Locate the cell with the specified text and output its [x, y] center coordinate. 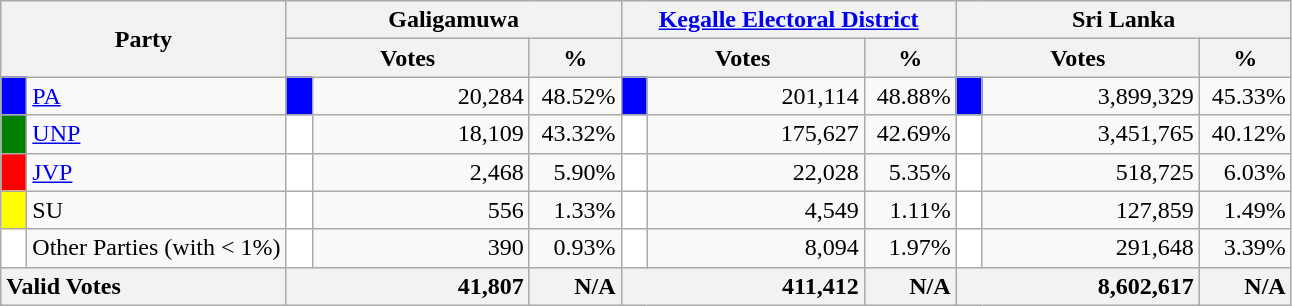
1.97% [910, 248]
3,899,329 [1090, 96]
SU [156, 210]
0.93% [575, 248]
Valid Votes [144, 286]
40.12% [1245, 134]
411,412 [742, 286]
518,725 [1090, 172]
8,602,617 [1078, 286]
556 [420, 210]
22,028 [756, 172]
4,549 [756, 210]
5.35% [910, 172]
PA [156, 96]
127,859 [1090, 210]
6.03% [1245, 172]
18,109 [420, 134]
2,468 [420, 172]
20,284 [420, 96]
3.39% [1245, 248]
Kegalle Electoral District [788, 20]
1.49% [1245, 210]
Other Parties (with < 1%) [156, 248]
3,451,765 [1090, 134]
48.88% [910, 96]
43.32% [575, 134]
45.33% [1245, 96]
175,627 [756, 134]
1.33% [575, 210]
Sri Lanka [1124, 20]
JVP [156, 172]
5.90% [575, 172]
Galigamuwa [454, 20]
201,114 [756, 96]
UNP [156, 134]
42.69% [910, 134]
291,648 [1090, 248]
390 [420, 248]
1.11% [910, 210]
Party [144, 39]
48.52% [575, 96]
8,094 [756, 248]
41,807 [408, 286]
